Return the [x, y] coordinate for the center point of the cell that contains the specified text.  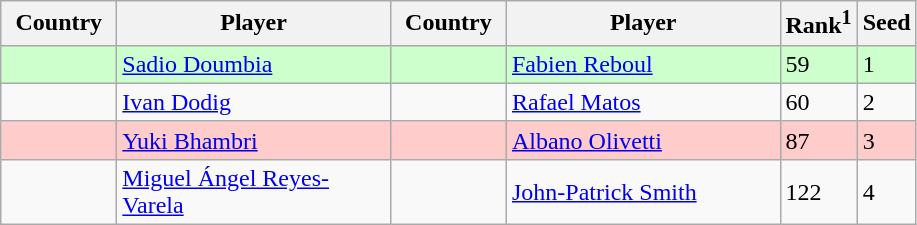
Albano Olivetti [643, 140]
4 [886, 192]
1 [886, 64]
122 [818, 192]
Rafael Matos [643, 102]
Seed [886, 24]
Yuki Bhambri [254, 140]
Rank1 [818, 24]
Miguel Ángel Reyes-Varela [254, 192]
2 [886, 102]
John-Patrick Smith [643, 192]
Fabien Reboul [643, 64]
Ivan Dodig [254, 102]
59 [818, 64]
3 [886, 140]
87 [818, 140]
60 [818, 102]
Sadio Doumbia [254, 64]
